Scan for the cell matching the given text and deliver its [X, Y] coordinate at center. 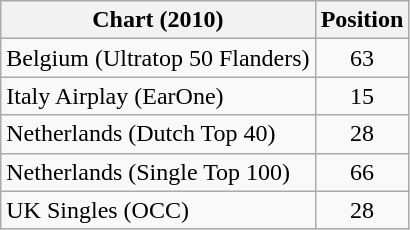
Position [362, 20]
66 [362, 172]
63 [362, 58]
Netherlands (Dutch Top 40) [158, 134]
Netherlands (Single Top 100) [158, 172]
UK Singles (OCC) [158, 210]
Belgium (Ultratop 50 Flanders) [158, 58]
Chart (2010) [158, 20]
Italy Airplay (EarOne) [158, 96]
15 [362, 96]
